Pinpoint the cell where the given text exists, returning its [X, Y] midpoint coordinate. 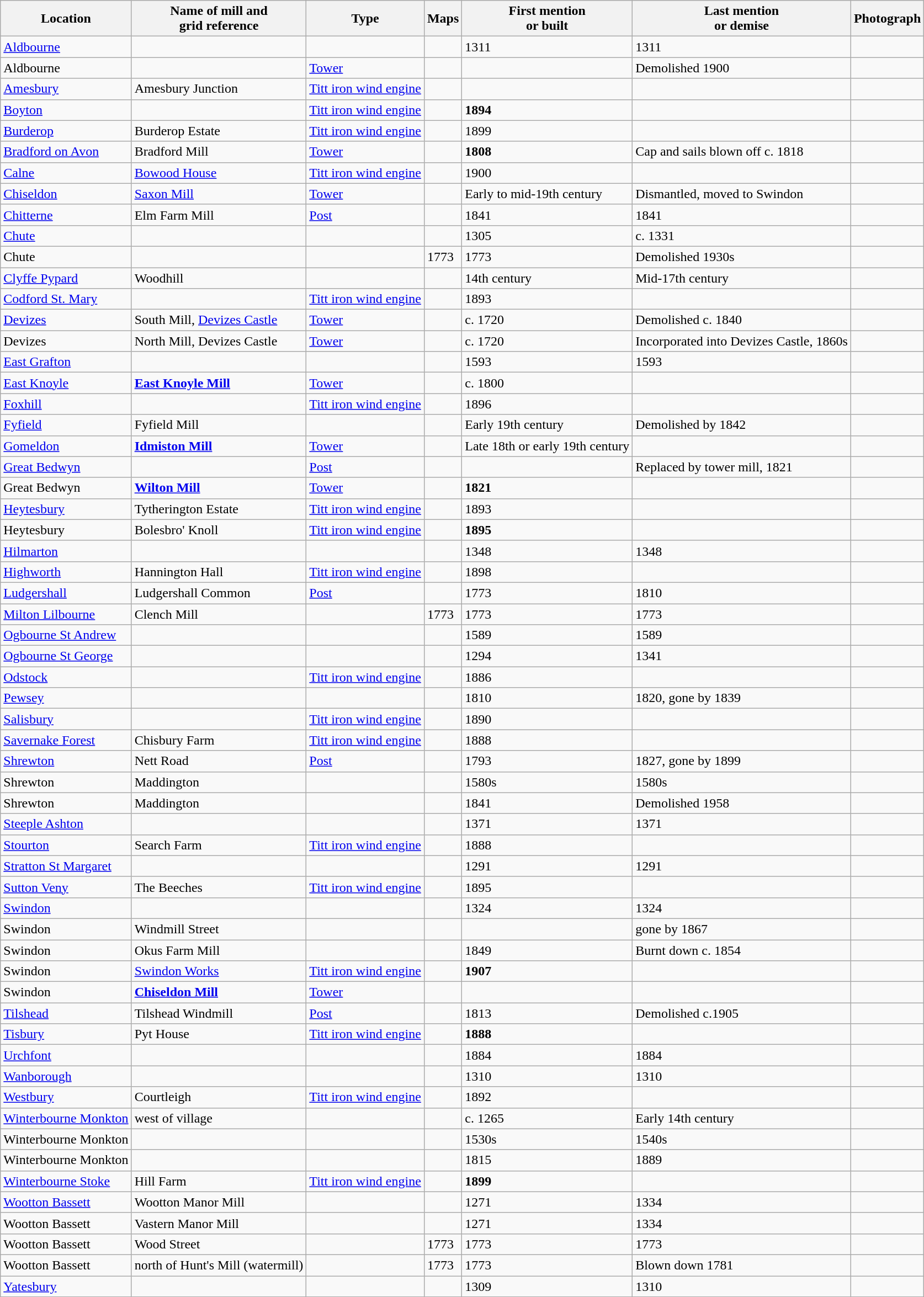
Location [66, 19]
Westbury [66, 1097]
Stratton St Margaret [66, 866]
East Knoyle Mill [219, 383]
Replaced by tower mill, 1821 [742, 467]
Elm Farm Mill [219, 215]
Chisbury Farm [219, 740]
c. 1265 [548, 1118]
gone by 1867 [742, 929]
1907 [548, 971]
Burderop Estate [219, 131]
Foxhill [66, 404]
Chiseldon Mill [219, 992]
c. 1800 [548, 383]
1827, gone by 1899 [742, 761]
Ludgershall Common [219, 593]
Salisbury [66, 719]
1808 [548, 152]
1894 [548, 110]
Hannington Hall [219, 572]
Winterbourne Stoke [66, 1181]
Tytherington Estate [219, 509]
Hilmarton [66, 551]
west of village [219, 1118]
East Knoyle [66, 383]
Wanborough [66, 1076]
Gomeldon [66, 446]
Name of mill andgrid reference [219, 19]
Pewsey [66, 698]
North Mill, Devizes Castle [219, 341]
1890 [548, 719]
Demolished 1900 [742, 68]
14th century [548, 278]
Demolished by 1842 [742, 425]
Cap and sails blown off c. 1818 [742, 152]
Codford St. Mary [66, 299]
Fyfield Mill [219, 425]
1892 [548, 1097]
First mentionor built [548, 19]
1900 [548, 173]
Windmill Street [219, 929]
Vastern Manor Mill [219, 1223]
Clyffe Pypard [66, 278]
Ogbourne St Andrew [66, 635]
Saxon Mill [219, 194]
East Grafton [66, 362]
1530s [548, 1139]
Demolished c.1905 [742, 1013]
1341 [742, 656]
1889 [742, 1160]
Boyton [66, 110]
1813 [548, 1013]
Tilshead [66, 1013]
Demolished 1930s [742, 257]
Tilshead Windmill [219, 1013]
Bolesbro' Knoll [219, 530]
Maps [443, 19]
Nett Road [219, 761]
Dismantled, moved to Swindon [742, 194]
Ogbourne St George [66, 656]
Yatesbury [66, 1287]
Swindon Works [219, 971]
1305 [548, 236]
Early 19th century [548, 425]
Amesbury Junction [219, 89]
Ludgershall [66, 593]
Last mention or demise [742, 19]
c. 1331 [742, 236]
Late 18th or early 19th century [548, 446]
The Beeches [219, 887]
Wood Street [219, 1244]
1294 [548, 656]
Fyfield [66, 425]
Chiseldon [66, 194]
Hill Farm [219, 1181]
Urchfont [66, 1055]
Tisbury [66, 1034]
Early to mid-19th century [548, 194]
Calne [66, 173]
Burderop [66, 131]
Woodhill [219, 278]
Photograph [887, 19]
Clench Mill [219, 614]
South Mill, Devizes Castle [219, 320]
Burnt down c. 1854 [742, 950]
Courtleigh [219, 1097]
Chitterne [66, 215]
north of Hunt's Mill (watermill) [219, 1265]
1793 [548, 761]
Steeple Ashton [66, 824]
Idmiston Mill [219, 446]
Early 14th century [742, 1118]
Savernake Forest [66, 740]
Okus Farm Mill [219, 950]
Odstock [66, 677]
Search Farm [219, 845]
Bradford on Avon [66, 152]
Demolished c. 1840 [742, 320]
Incorporated into Devizes Castle, 1860s [742, 341]
Highworth [66, 572]
1898 [548, 572]
1540s [742, 1139]
Wilton Mill [219, 488]
1815 [548, 1160]
Wootton Manor Mill [219, 1202]
1849 [548, 950]
1820, gone by 1839 [742, 698]
Bowood House [219, 173]
Blown down 1781 [742, 1265]
Mid-17th century [742, 278]
1886 [548, 677]
1896 [548, 404]
1309 [548, 1287]
Milton Lilbourne [66, 614]
Sutton Veny [66, 887]
Stourton [66, 845]
Demolished 1958 [742, 803]
1821 [548, 488]
Amesbury [66, 89]
Bradford Mill [219, 152]
Type [365, 19]
Pyt House [219, 1034]
